Identify which cell holds the provided text, then report its (x, y) central coordinate. 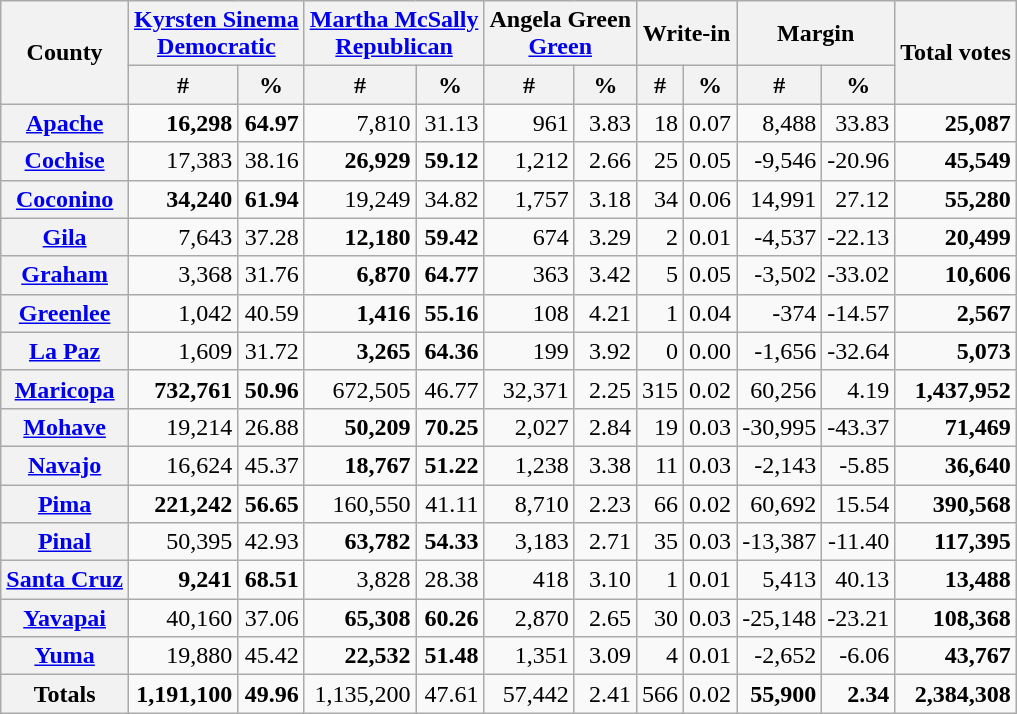
28.38 (450, 580)
2.23 (605, 503)
Angela GreenGreen (560, 34)
7,810 (360, 123)
-22.13 (858, 237)
26.88 (271, 427)
10,606 (956, 275)
71,469 (956, 427)
2.84 (605, 427)
Maricopa (65, 389)
2.41 (605, 694)
25 (660, 161)
4.21 (605, 313)
-374 (780, 313)
66 (660, 503)
33.83 (858, 123)
14,991 (780, 199)
Totals (65, 694)
19 (660, 427)
1,238 (529, 465)
56.65 (271, 503)
732,761 (182, 389)
3.10 (605, 580)
2.71 (605, 542)
1,351 (529, 656)
108 (529, 313)
45.42 (271, 656)
3,265 (360, 351)
20,499 (956, 237)
26,929 (360, 161)
160,550 (360, 503)
51.22 (450, 465)
50,209 (360, 427)
566 (660, 694)
5,413 (780, 580)
25,087 (956, 123)
35 (660, 542)
0.00 (710, 351)
Graham (65, 275)
9,241 (182, 580)
Greenlee (65, 313)
60,256 (780, 389)
1,212 (529, 161)
4 (660, 656)
Coconino (65, 199)
40.13 (858, 580)
Pinal (65, 542)
Apache (65, 123)
40.59 (271, 313)
13,488 (956, 580)
-30,995 (780, 427)
0 (660, 351)
46.77 (450, 389)
50.96 (271, 389)
0.04 (710, 313)
Gila (65, 237)
40,160 (182, 618)
3.92 (605, 351)
60.26 (450, 618)
-13,387 (780, 542)
3.09 (605, 656)
1,757 (529, 199)
34.82 (450, 199)
30 (660, 618)
18 (660, 123)
-6.06 (858, 656)
221,242 (182, 503)
Pima (65, 503)
60,692 (780, 503)
-2,143 (780, 465)
County (65, 52)
-32.64 (858, 351)
37.06 (271, 618)
Martha McSallyRepublican (394, 34)
2 (660, 237)
672,505 (360, 389)
315 (660, 389)
64.36 (450, 351)
36,640 (956, 465)
63,782 (360, 542)
70.25 (450, 427)
8,710 (529, 503)
5,073 (956, 351)
1,042 (182, 313)
363 (529, 275)
54.33 (450, 542)
1,416 (360, 313)
8,488 (780, 123)
19,880 (182, 656)
68.51 (271, 580)
31.13 (450, 123)
-9,546 (780, 161)
Cochise (65, 161)
18,767 (360, 465)
Margin (816, 34)
-5.85 (858, 465)
2,027 (529, 427)
45,549 (956, 161)
51.48 (450, 656)
19,249 (360, 199)
4.19 (858, 389)
22,532 (360, 656)
19,214 (182, 427)
3.29 (605, 237)
42.93 (271, 542)
1,437,952 (956, 389)
27.12 (858, 199)
Kyrsten SinemaDemocratic (216, 34)
45.37 (271, 465)
-2,652 (780, 656)
199 (529, 351)
38.16 (271, 161)
43,767 (956, 656)
0.06 (710, 199)
-14.57 (858, 313)
390,568 (956, 503)
418 (529, 580)
59.12 (450, 161)
2.34 (858, 694)
La Paz (65, 351)
-4,537 (780, 237)
3,368 (182, 275)
5 (660, 275)
674 (529, 237)
Mohave (65, 427)
12,180 (360, 237)
49.96 (271, 694)
61.94 (271, 199)
Total votes (956, 52)
-1,656 (780, 351)
117,395 (956, 542)
2,567 (956, 313)
6,870 (360, 275)
0.07 (710, 123)
2,870 (529, 618)
-43.37 (858, 427)
2.66 (605, 161)
2,384,308 (956, 694)
-33.02 (858, 275)
-25,148 (780, 618)
-23.21 (858, 618)
55,900 (780, 694)
57,442 (529, 694)
3.42 (605, 275)
3,828 (360, 580)
31.72 (271, 351)
55,280 (956, 199)
2.25 (605, 389)
Yavapai (65, 618)
3,183 (529, 542)
1,191,100 (182, 694)
37.28 (271, 237)
-3,502 (780, 275)
50,395 (182, 542)
1,609 (182, 351)
-11.40 (858, 542)
16,624 (182, 465)
59.42 (450, 237)
2.65 (605, 618)
41.11 (450, 503)
31.76 (271, 275)
11 (660, 465)
47.61 (450, 694)
108,368 (956, 618)
32,371 (529, 389)
3.83 (605, 123)
55.16 (450, 313)
Write-in (687, 34)
7,643 (182, 237)
64.77 (450, 275)
961 (529, 123)
16,298 (182, 123)
1,135,200 (360, 694)
Yuma (65, 656)
Navajo (65, 465)
17,383 (182, 161)
15.54 (858, 503)
64.97 (271, 123)
65,308 (360, 618)
34 (660, 199)
34,240 (182, 199)
3.18 (605, 199)
-20.96 (858, 161)
Santa Cruz (65, 580)
3.38 (605, 465)
